Find where the given text appears and provide that cell's center as (X, Y) coordinate. 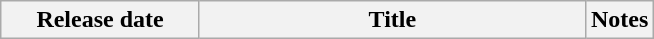
Title (392, 20)
Notes (619, 20)
Release date (100, 20)
